For the text-containing cell, return its midpoint in (X, Y) coordinate format. 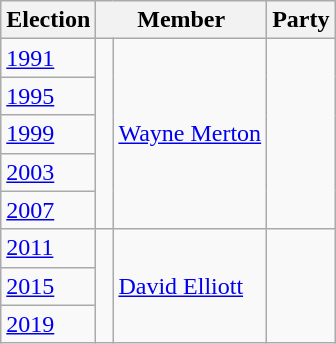
Wayne Merton (190, 134)
Election (48, 20)
1991 (48, 58)
2019 (48, 324)
David Elliott (190, 286)
Member (182, 20)
1999 (48, 134)
2015 (48, 286)
1995 (48, 96)
2007 (48, 210)
2011 (48, 248)
Party (301, 20)
2003 (48, 172)
